Provide the [X, Y] coordinate of the cell's center where the given text is located.  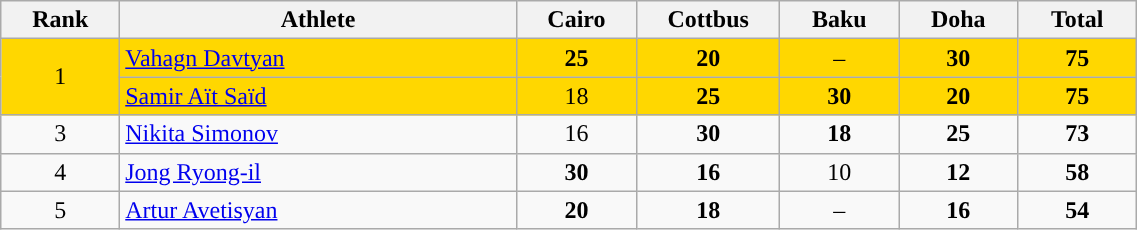
73 [1078, 134]
Rank [60, 20]
Vahagn Davtyan [318, 58]
Artur Avetisyan [318, 210]
10 [840, 172]
Athlete [318, 20]
3 [60, 134]
Total [1078, 20]
Nikita Simonov [318, 134]
Jong Ryong-il [318, 172]
12 [958, 172]
Cairo [576, 20]
Baku [840, 20]
1 [60, 77]
Cottbus [708, 20]
4 [60, 172]
54 [1078, 210]
5 [60, 210]
58 [1078, 172]
Samir Aït Saïd [318, 96]
Doha [958, 20]
